Return (x, y) of the center of cell containing provided text 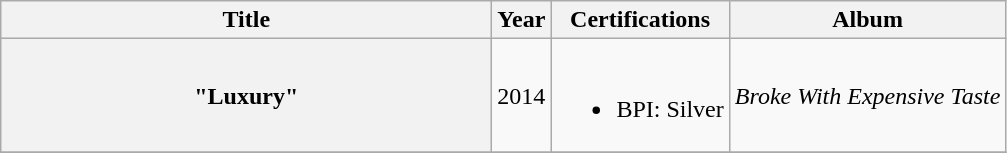
Album (868, 20)
Year (522, 20)
2014 (522, 96)
Certifications (640, 20)
BPI: Silver (640, 96)
Broke With Expensive Taste (868, 96)
Title (246, 20)
"Luxury" (246, 96)
